Determine the [X, Y] coordinate at the center of the cell enclosing the given text.  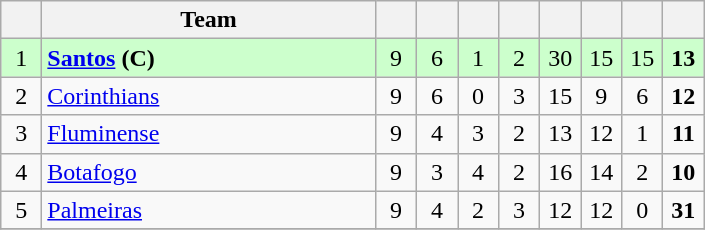
Team [209, 20]
Fluminense [209, 134]
30 [560, 58]
Corinthians [209, 96]
Santos (C) [209, 58]
Palmeiras [209, 210]
16 [560, 172]
5 [22, 210]
14 [602, 172]
10 [684, 172]
31 [684, 210]
11 [684, 134]
Botafogo [209, 172]
